Find where the given text appears and provide that cell's center as [X, Y] coordinate. 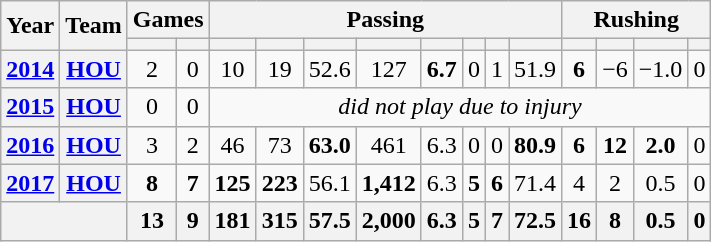
223 [280, 183]
57.5 [330, 221]
Rushing [636, 20]
9 [193, 221]
did not play due to injury [460, 107]
−6 [616, 69]
Team [94, 26]
1 [496, 69]
2014 [30, 69]
315 [280, 221]
19 [280, 69]
73 [280, 145]
63.0 [330, 145]
51.9 [534, 69]
127 [388, 69]
12 [616, 145]
4 [580, 183]
46 [232, 145]
56.1 [330, 183]
2015 [30, 107]
3 [152, 145]
2,000 [388, 221]
2.0 [660, 145]
6.7 [442, 69]
72.5 [534, 221]
Passing [385, 20]
181 [232, 221]
80.9 [534, 145]
Games [168, 20]
−1.0 [660, 69]
52.6 [330, 69]
461 [388, 145]
1,412 [388, 183]
13 [152, 221]
10 [232, 69]
Year [30, 26]
16 [580, 221]
2017 [30, 183]
2016 [30, 145]
71.4 [534, 183]
125 [232, 183]
